Detect which cell encompasses the target text, then output its (x, y) center coordinate. 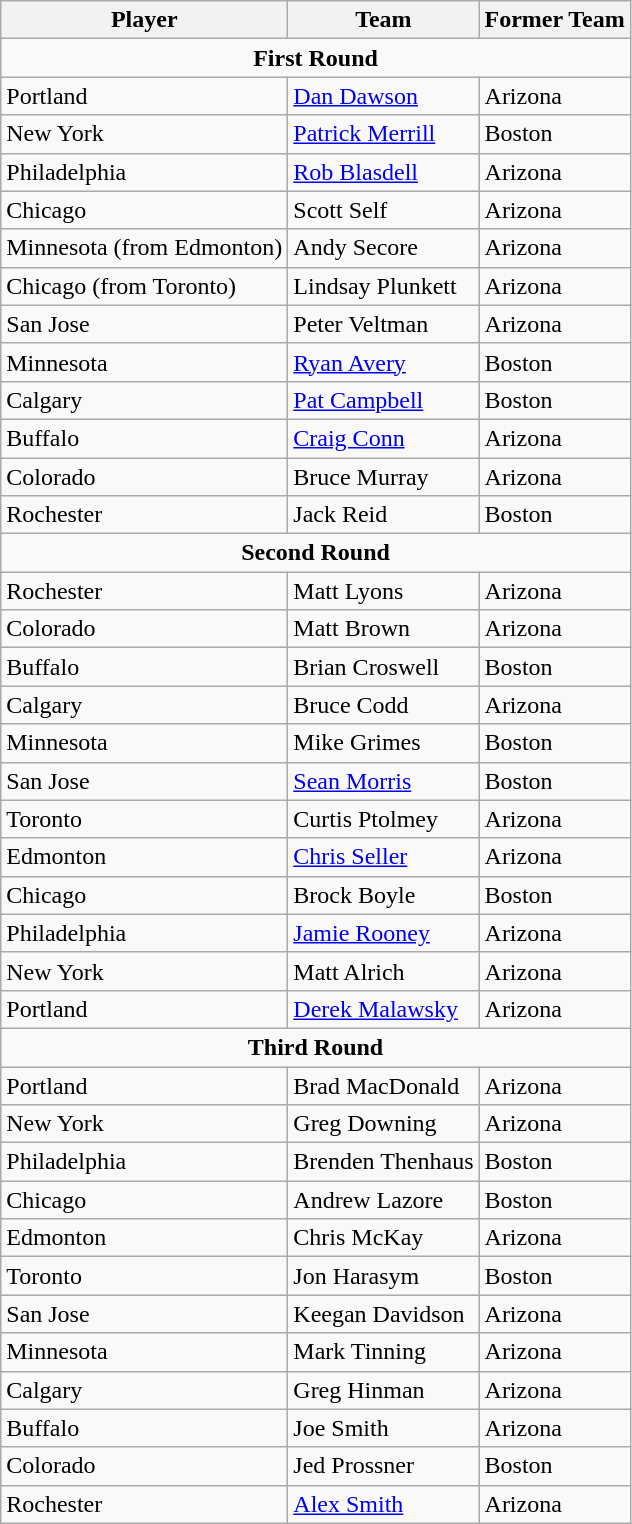
Bruce Murray (384, 477)
Andrew Lazore (384, 1200)
Patrick Merrill (384, 134)
Chicago (from Toronto) (144, 286)
Matt Alrich (384, 971)
Craig Conn (384, 438)
Former Team (554, 20)
Bruce Codd (384, 705)
Brock Boyle (384, 895)
Second Round (316, 553)
Joe Smith (384, 1428)
Keegan Davidson (384, 1314)
Chris McKay (384, 1238)
Brenden Thenhaus (384, 1162)
Greg Hinman (384, 1390)
First Round (316, 58)
Chris Seller (384, 857)
Matt Brown (384, 629)
Andy Secore (384, 248)
Alex Smith (384, 1504)
Rob Blasdell (384, 172)
Jamie Rooney (384, 933)
Brad MacDonald (384, 1085)
Player (144, 20)
Peter Veltman (384, 324)
Mike Grimes (384, 743)
Mark Tinning (384, 1352)
Matt Lyons (384, 591)
Jon Harasym (384, 1276)
Greg Downing (384, 1124)
Lindsay Plunkett (384, 286)
Brian Croswell (384, 667)
Dan Dawson (384, 96)
Jack Reid (384, 515)
Pat Campbell (384, 400)
Derek Malawsky (384, 1009)
Scott Self (384, 210)
Sean Morris (384, 781)
Jed Prossner (384, 1466)
Ryan Avery (384, 362)
Minnesota (from Edmonton) (144, 248)
Team (384, 20)
Third Round (316, 1047)
Curtis Ptolmey (384, 819)
